Return [x, y] of the center of cell containing provided text 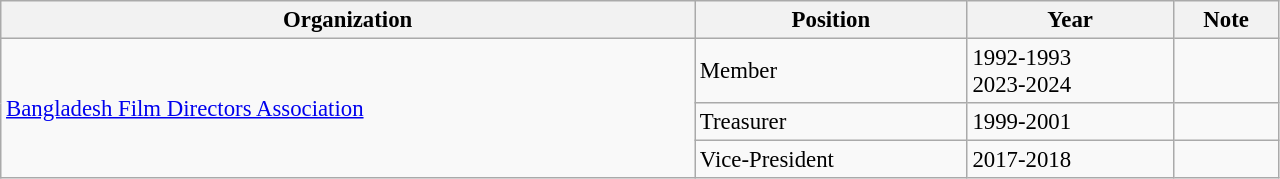
Treasurer [832, 122]
Organization [348, 20]
Position [832, 20]
Member [832, 72]
2017-2018 [1070, 160]
Year [1070, 20]
1999-2001 [1070, 122]
Vice-President [832, 160]
Note [1226, 20]
1992-19932023-2024 [1070, 72]
Bangladesh Film Directors Association [348, 109]
